From the cell containing the given text, extract its center point as [X, Y] coordinate. 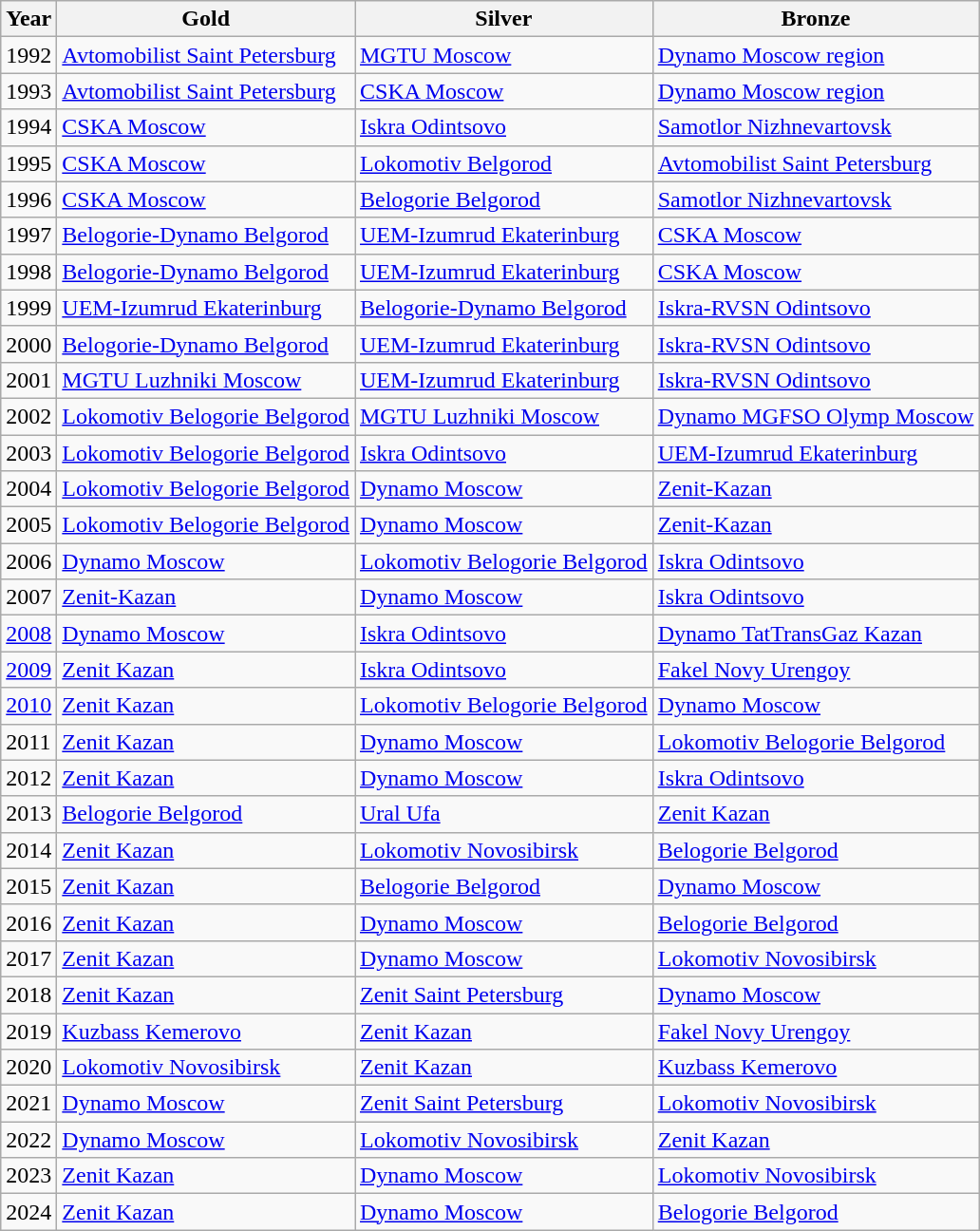
MGTU Moscow [504, 55]
Bronze [816, 19]
2001 [28, 380]
2022 [28, 1140]
Lokomotiv Belgorod [504, 163]
2017 [28, 958]
2013 [28, 814]
2004 [28, 489]
1995 [28, 163]
1993 [28, 91]
2005 [28, 525]
2019 [28, 1031]
1992 [28, 55]
Ural Ufa [504, 814]
2008 [28, 634]
Gold [206, 19]
1996 [28, 199]
2009 [28, 670]
2023 [28, 1176]
2015 [28, 886]
2000 [28, 344]
1999 [28, 308]
2012 [28, 778]
1997 [28, 236]
2018 [28, 994]
2007 [28, 597]
2002 [28, 416]
2020 [28, 1068]
2024 [28, 1212]
2003 [28, 453]
2011 [28, 742]
1994 [28, 127]
1998 [28, 272]
Silver [504, 19]
2016 [28, 922]
2014 [28, 850]
2021 [28, 1104]
2006 [28, 561]
Dynamo TatTransGaz Kazan [816, 634]
Dynamo MGFSO Olymp Moscow [816, 416]
2010 [28, 706]
Year [28, 19]
